From the cell containing the given text, extract its center point as [x, y] coordinate. 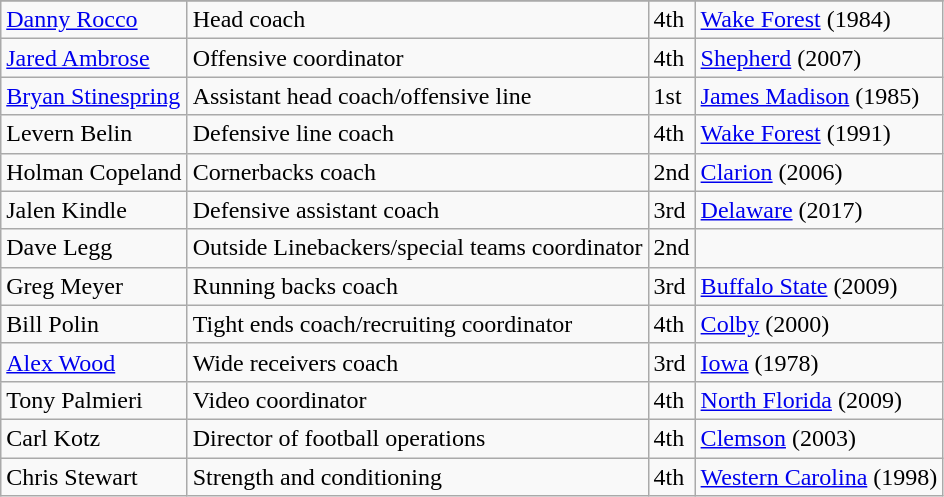
Running backs coach [418, 286]
Assistant head coach/offensive line [418, 96]
North Florida (2009) [819, 400]
Dave Legg [94, 248]
Danny Rocco [94, 20]
Video coordinator [418, 400]
Clarion (2006) [819, 172]
Strength and conditioning [418, 477]
Colby (2000) [819, 324]
Greg Meyer [94, 286]
Bill Polin [94, 324]
1st [672, 96]
James Madison (1985) [819, 96]
Defensive line coach [418, 134]
Holman Copeland [94, 172]
Head coach [418, 20]
Carl Kotz [94, 438]
Delaware (2017) [819, 210]
Outside Linebackers/special teams coordinator [418, 248]
Iowa (1978) [819, 362]
Western Carolina (1998) [819, 477]
Clemson (2003) [819, 438]
Jalen Kindle [94, 210]
Wake Forest (1984) [819, 20]
Levern Belin [94, 134]
Buffalo State (2009) [819, 286]
Wake Forest (1991) [819, 134]
Tony Palmieri [94, 400]
Cornerbacks coach [418, 172]
Alex Wood [94, 362]
Tight ends coach/recruiting coordinator [418, 324]
Bryan Stinespring [94, 96]
Offensive coordinator [418, 58]
Chris Stewart [94, 477]
Defensive assistant coach [418, 210]
Director of football operations [418, 438]
Wide receivers coach [418, 362]
Jared Ambrose [94, 58]
Shepherd (2007) [819, 58]
